Locate the cell with the specified text and output its [x, y] center coordinate. 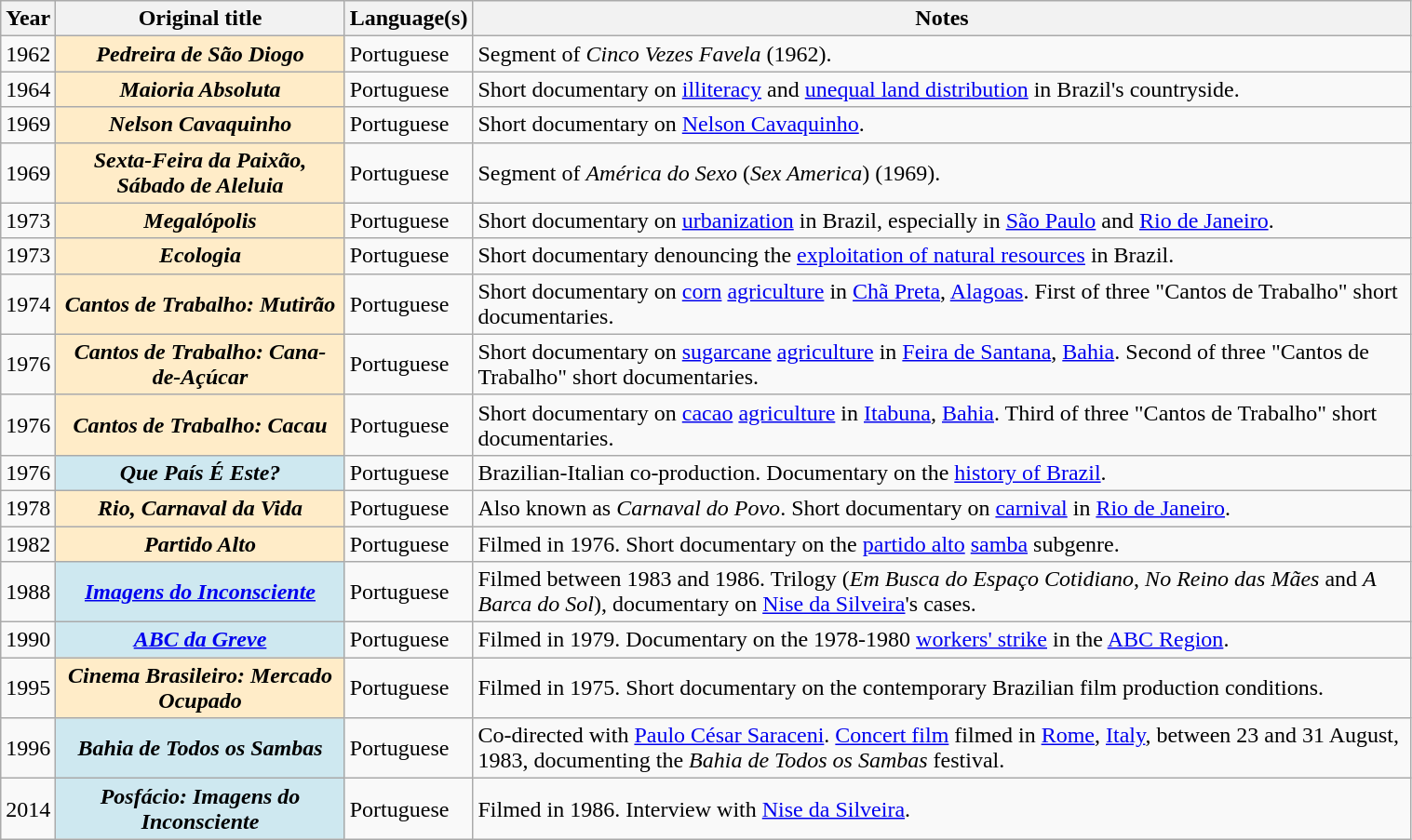
Cantos de Trabalho: Mutirão [200, 303]
1974 [28, 303]
Que País É Este? [200, 473]
1996 [28, 748]
Filmed in 1986. Interview with Nise da Silveira. [942, 809]
Year [28, 19]
Short documentary on sugarcane agriculture in Feira de Santana, Bahia. Second of three "Cantos de Trabalho" short documentaries. [942, 365]
Short documentary on illiteracy and unequal land distribution in Brazil's countryside. [942, 89]
1995 [28, 688]
1964 [28, 89]
1962 [28, 54]
Maioria Absoluta [200, 89]
Filmed in 1975. Short documentary on the contemporary Brazilian film production conditions. [942, 688]
Short documentary on Nelson Cavaquinho. [942, 125]
Also known as Carnaval do Povo. Short documentary on carnival in Rio de Janeiro. [942, 508]
Short documentary on cacao agriculture in Itabuna, Bahia. Third of three "Cantos de Trabalho" short documentaries. [942, 424]
Brazilian-Italian co-production. Documentary on the history of Brazil. [942, 473]
Rio, Carnaval da Vida [200, 508]
Bahia de Todos os Sambas [200, 748]
Original title [200, 19]
1978 [28, 508]
Ecologia [200, 256]
Segment of América do Sexo (Sex America) (1969). [942, 173]
Filmed between 1983 and 1986. Trilogy (Em Busca do Espaço Cotidiano, No Reino das Mães and A Barca do Sol), documentary on Nise da Silveira's cases. [942, 592]
Partido Alto [200, 544]
Posfácio: Imagens do Inconsciente [200, 809]
Short documentary denouncing the exploitation of natural resources in Brazil. [942, 256]
ABC da Greve [200, 640]
Sexta-Feira da Paixão, Sábado de Aleluia [200, 173]
Nelson Cavaquinho [200, 125]
Pedreira de São Diogo [200, 54]
Cantos de Trabalho: Cana-de-Açúcar [200, 365]
Short documentary on corn agriculture in Chã Preta, Alagoas. First of three "Cantos de Trabalho" short documentaries. [942, 303]
Filmed in 1976. Short documentary on the partido alto samba subgenre. [942, 544]
Filmed in 1979. Documentary on the 1978-1980 workers' strike in the ABC Region. [942, 640]
1982 [28, 544]
Cinema Brasileiro: Mercado Ocupado [200, 688]
Segment of Cinco Vezes Favela (1962). [942, 54]
2014 [28, 809]
Megalópolis [200, 220]
Notes [942, 19]
Imagens do Inconsciente [200, 592]
Short documentary on urbanization in Brazil, especially in São Paulo and Rio de Janeiro. [942, 220]
Cantos de Trabalho: Cacau [200, 424]
Language(s) [409, 19]
1988 [28, 592]
1990 [28, 640]
